From the cell containing the given text, extract its center point as [x, y] coordinate. 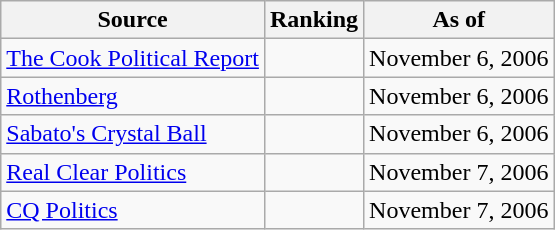
The Cook Political Report [133, 58]
Source [133, 20]
CQ Politics [133, 210]
Sabato's Crystal Ball [133, 134]
Rothenberg [133, 96]
Real Clear Politics [133, 172]
Ranking [314, 20]
As of [459, 20]
